For the text-containing cell, return its midpoint in (x, y) coordinate format. 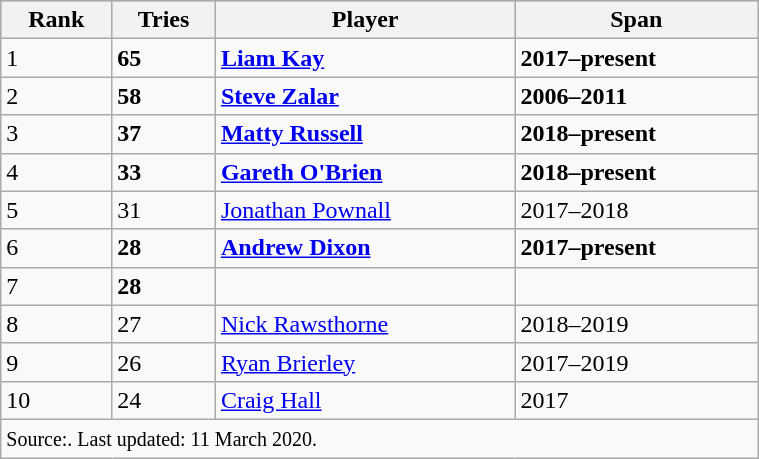
3 (56, 134)
Source:. Last updated: 11 March 2020. (380, 438)
Liam Kay (365, 58)
6 (56, 248)
4 (56, 172)
33 (164, 172)
Andrew Dixon (365, 248)
Craig Hall (365, 400)
26 (164, 362)
Steve Zalar (365, 96)
2017–2019 (636, 362)
2017–2018 (636, 210)
Player (365, 20)
Matty Russell (365, 134)
37 (164, 134)
2017 (636, 400)
Span (636, 20)
65 (164, 58)
5 (56, 210)
2018–2019 (636, 324)
10 (56, 400)
58 (164, 96)
27 (164, 324)
24 (164, 400)
Rank (56, 20)
2006–2011 (636, 96)
8 (56, 324)
1 (56, 58)
Tries (164, 20)
9 (56, 362)
Gareth O'Brien (365, 172)
31 (164, 210)
7 (56, 286)
Ryan Brierley (365, 362)
Jonathan Pownall (365, 210)
2 (56, 96)
Nick Rawsthorne (365, 324)
